Return the [x, y] coordinate for the center point of the cell that contains the specified text.  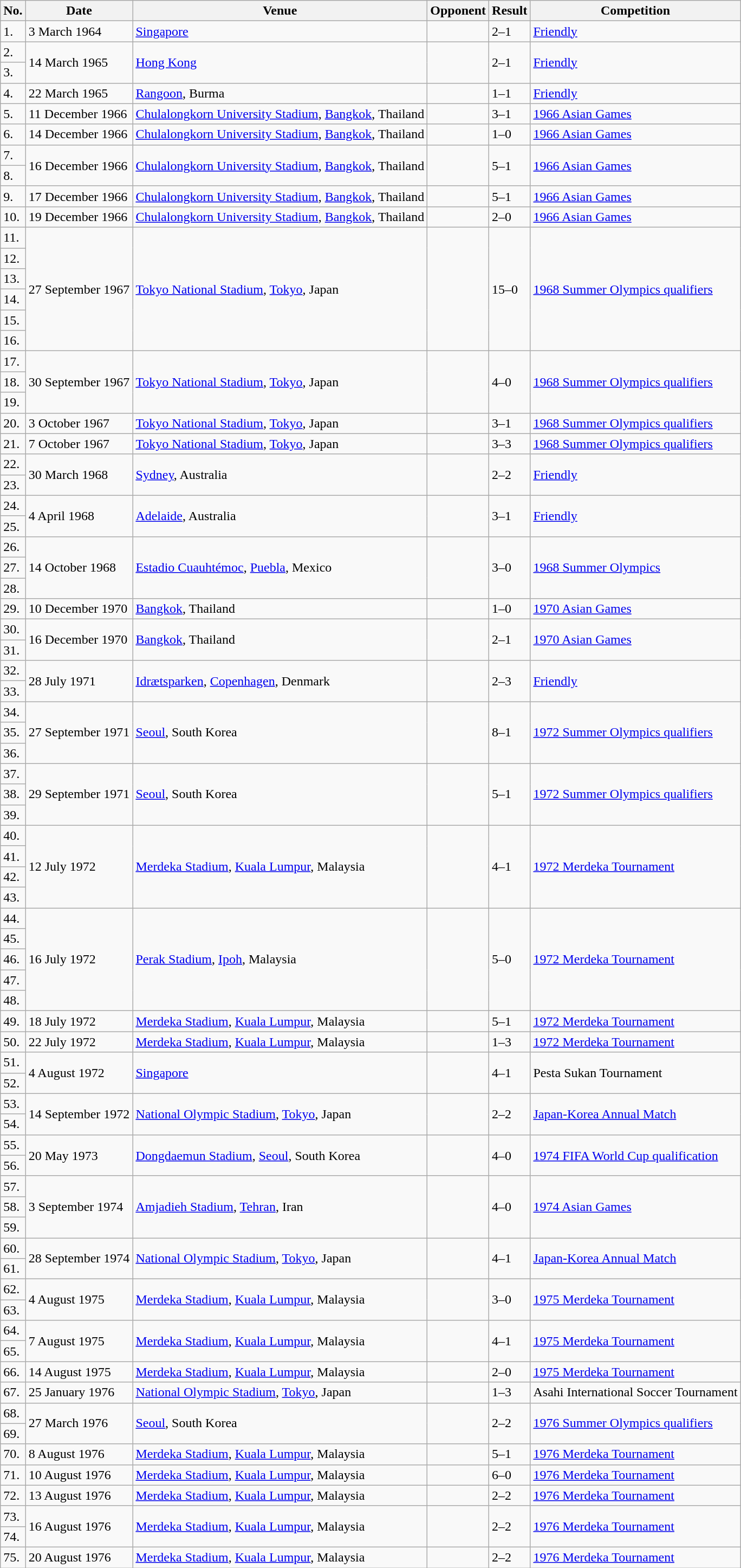
52. [13, 1083]
28 September 1974 [79, 1258]
14 March 1965 [79, 62]
14 September 1972 [79, 1114]
39. [13, 815]
Adelaide, Australia [280, 516]
4. [13, 93]
59. [13, 1227]
60. [13, 1248]
57. [13, 1186]
22. [13, 464]
46. [13, 960]
15–0 [510, 289]
10 December 1970 [79, 609]
22 July 1972 [79, 1042]
12 July 1972 [79, 866]
1. [13, 31]
5. [13, 114]
Pesta Sukan Tournament [635, 1073]
17 December 1966 [79, 196]
18 July 1972 [79, 1021]
69. [13, 1434]
33. [13, 691]
16. [13, 341]
27. [13, 567]
Idrætsparken, Copenhagen, Denmark [280, 681]
24. [13, 506]
4 August 1975 [79, 1300]
49. [13, 1021]
21. [13, 444]
1–1 [510, 93]
3 September 1974 [79, 1207]
45. [13, 939]
38. [13, 794]
53. [13, 1104]
9. [13, 196]
Amjadieh Stadium, Tehran, Iran [280, 1207]
14 October 1968 [79, 567]
14 August 1975 [79, 1372]
5–0 [510, 960]
Asahi International Soccer Tournament [635, 1392]
6–0 [510, 1475]
40. [13, 835]
Dongdaemun Stadium, Seoul, South Korea [280, 1155]
No. [13, 11]
26. [13, 547]
27 September 1971 [79, 733]
Hong Kong [280, 62]
Estadio Cuauhtémoc, Puebla, Mexico [280, 567]
7 August 1975 [79, 1341]
25 January 1976 [79, 1392]
41. [13, 856]
Venue [280, 11]
13 August 1976 [79, 1495]
2. [13, 52]
Competition [635, 11]
28 July 1971 [79, 681]
8–1 [510, 733]
7 October 1967 [79, 444]
35. [13, 733]
Perak Stadium, Ipoh, Malaysia [280, 960]
29 September 1971 [79, 794]
27 September 1967 [79, 289]
27 March 1976 [79, 1423]
29. [13, 609]
25. [13, 526]
32. [13, 671]
44. [13, 918]
4 April 1968 [79, 516]
31. [13, 650]
15. [13, 320]
75. [13, 1557]
6. [13, 134]
56. [13, 1165]
12. [13, 258]
2–3 [510, 681]
66. [13, 1372]
Opponent [458, 11]
11 December 1966 [79, 114]
67. [13, 1392]
10. [13, 217]
10 August 1976 [79, 1475]
3 March 1964 [79, 31]
73. [13, 1516]
8. [13, 176]
61. [13, 1269]
58. [13, 1207]
36. [13, 753]
13. [13, 279]
20. [13, 423]
34. [13, 712]
Sydney, Australia [280, 475]
55. [13, 1145]
72. [13, 1495]
1974 Asian Games [635, 1207]
23. [13, 485]
28. [13, 588]
62. [13, 1290]
68. [13, 1413]
19 December 1966 [79, 217]
19. [13, 403]
22 March 1965 [79, 93]
3 October 1967 [79, 423]
3. [13, 73]
47. [13, 980]
71. [13, 1475]
Date [79, 11]
48. [13, 1001]
16 December 1970 [79, 640]
51. [13, 1062]
65. [13, 1351]
30 March 1968 [79, 475]
20 August 1976 [79, 1557]
18. [13, 382]
50. [13, 1042]
74. [13, 1537]
1974 FIFA World Cup qualification [635, 1155]
Result [510, 11]
14 December 1966 [79, 134]
3–3 [510, 444]
20 May 1973 [79, 1155]
42. [13, 877]
16 August 1976 [79, 1526]
37. [13, 774]
17. [13, 361]
1968 Summer Olympics [635, 567]
8 August 1976 [79, 1454]
Rangoon, Burma [280, 93]
11. [13, 237]
70. [13, 1454]
30. [13, 630]
7. [13, 155]
14. [13, 300]
16 July 1972 [79, 960]
63. [13, 1310]
54. [13, 1124]
64. [13, 1331]
43. [13, 897]
4 August 1972 [79, 1073]
16 December 1966 [79, 165]
30 September 1967 [79, 382]
1976 Summer Olympics qualifiers [635, 1423]
